Identify which cell holds the provided text, then report its [x, y] central coordinate. 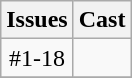
Issues [37, 20]
Cast [102, 20]
#1-18 [37, 58]
